Return (X, Y) of the center of cell containing provided text 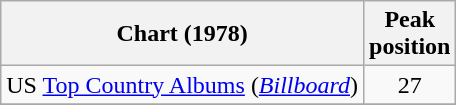
Peakposition (410, 34)
Chart (1978) (182, 34)
27 (410, 85)
US Top Country Albums (Billboard) (182, 85)
